Determine the [X, Y] coordinate at the center of the cell enclosing the given text.  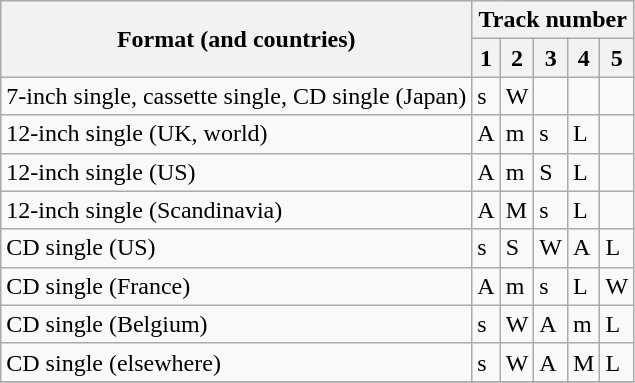
CD single (Belgium) [236, 324]
12-inch single (UK, world) [236, 134]
5 [617, 58]
Track number [553, 20]
CD single (US) [236, 248]
12-inch single (US) [236, 172]
3 [551, 58]
7-inch single, cassette single, CD single (Japan) [236, 96]
4 [584, 58]
2 [517, 58]
12-inch single (Scandinavia) [236, 210]
CD single (elsewhere) [236, 362]
Format (and countries) [236, 39]
CD single (France) [236, 286]
1 [486, 58]
